Capture the cell that displays the provided text and extract its [x, y] central coordinate. 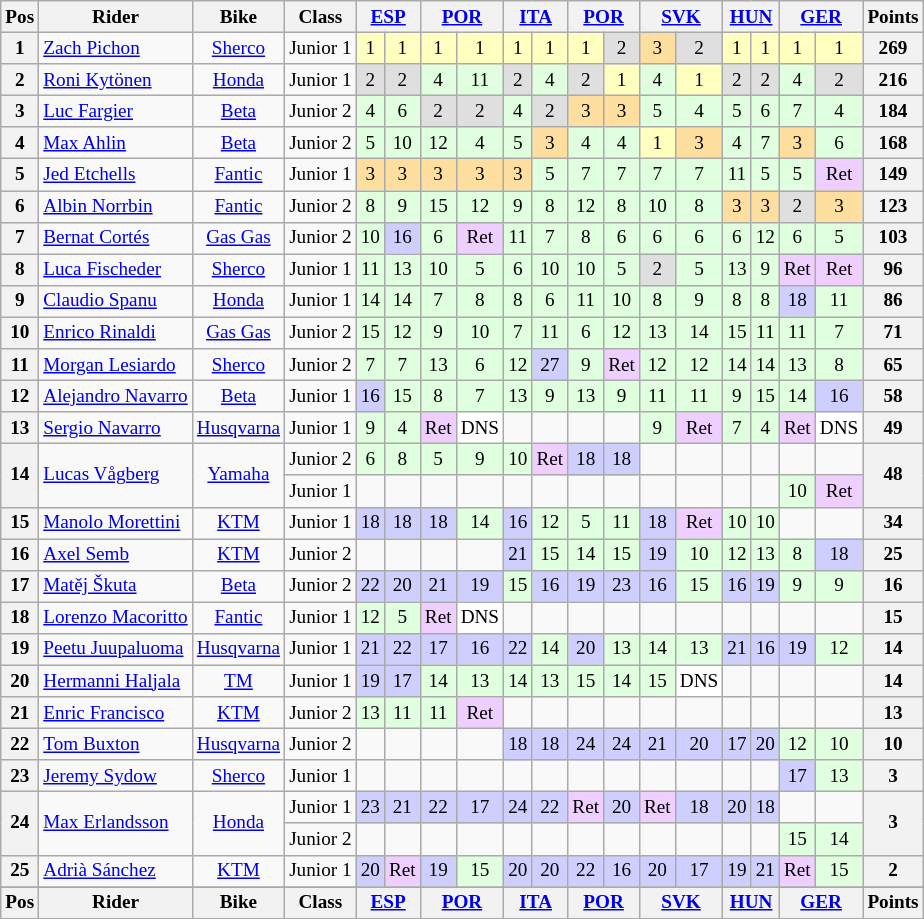
Claudio Spanu [116, 301]
27 [550, 365]
Yamaha [238, 476]
Adrià Sánchez [116, 871]
Max Ahlin [116, 143]
103 [893, 238]
71 [893, 333]
Luca Fischeder [116, 270]
Sergio Navarro [116, 428]
Zach Pichon [116, 48]
184 [893, 111]
Luc Fargier [116, 111]
48 [893, 476]
Tom Buxton [116, 744]
Hermanni Haljala [116, 681]
34 [893, 523]
96 [893, 270]
Enrico Rinaldi [116, 333]
Axel Semb [116, 554]
Bernat Cortés [116, 238]
216 [893, 80]
149 [893, 175]
Jed Etchells [116, 175]
Max Erlandsson [116, 824]
123 [893, 206]
Peetu Juupaluoma [116, 649]
Alejandro Navarro [116, 396]
269 [893, 48]
TM [238, 681]
Roni Kytönen [116, 80]
Manolo Morettini [116, 523]
58 [893, 396]
168 [893, 143]
Albin Norrbin [116, 206]
Morgan Lesiardo [116, 365]
86 [893, 301]
Jeremy Sydow [116, 776]
49 [893, 428]
Matěj Škuta [116, 586]
Lucas Vågberg [116, 476]
Lorenzo Macoritto [116, 618]
Enric Francisco [116, 713]
65 [893, 365]
